Search for the cell housing the specified text and yield its (x, y) center coordinate. 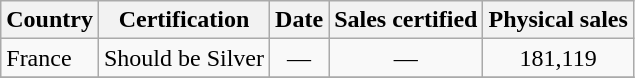
Sales certified (406, 20)
Country (50, 20)
France (50, 58)
Date (300, 20)
Certification (184, 20)
181,119 (558, 58)
Should be Silver (184, 58)
Physical sales (558, 20)
